Detect which cell encompasses the target text, then output its [X, Y] center coordinate. 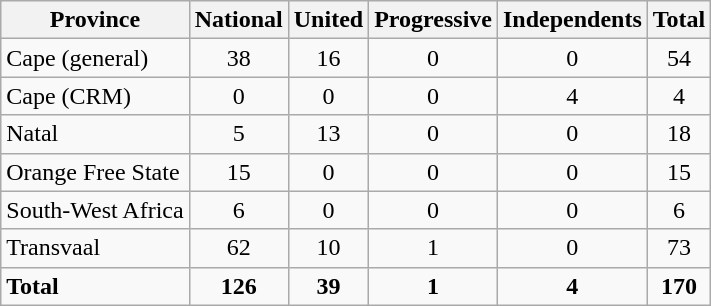
170 [679, 286]
Province [95, 20]
38 [238, 58]
Orange Free State [95, 172]
Independents [572, 20]
39 [328, 286]
54 [679, 58]
73 [679, 248]
13 [328, 134]
62 [238, 248]
16 [328, 58]
South-West Africa [95, 210]
Natal [95, 134]
5 [238, 134]
National [238, 20]
Cape (general) [95, 58]
126 [238, 286]
United [328, 20]
10 [328, 248]
18 [679, 134]
Progressive [434, 20]
Transvaal [95, 248]
Cape (CRM) [95, 96]
